From the cell containing the given text, extract its center point as [X, Y] coordinate. 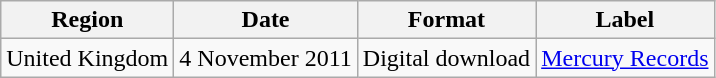
United Kingdom [88, 58]
Digital download [446, 58]
Format [446, 20]
4 November 2011 [266, 58]
Mercury Records [625, 58]
Date [266, 20]
Region [88, 20]
Label [625, 20]
